Return the (x, y) coordinate for the center point of the cell that contains the specified text.  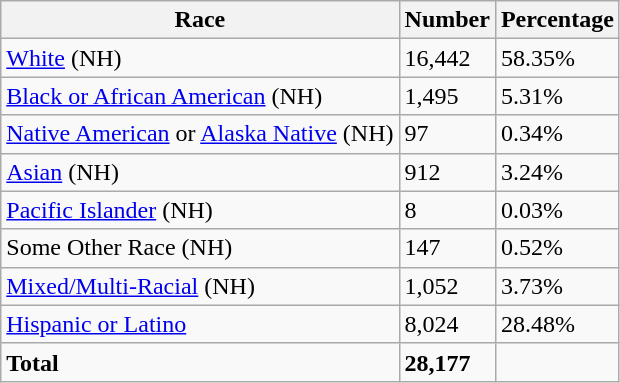
16,442 (447, 58)
912 (447, 172)
1,495 (447, 96)
Black or African American (NH) (200, 96)
Native American or Alaska Native (NH) (200, 134)
Mixed/Multi-Racial (NH) (200, 286)
58.35% (557, 58)
147 (447, 248)
3.73% (557, 286)
0.03% (557, 210)
8,024 (447, 324)
Percentage (557, 20)
Total (200, 362)
5.31% (557, 96)
Pacific Islander (NH) (200, 210)
Race (200, 20)
28,177 (447, 362)
97 (447, 134)
28.48% (557, 324)
3.24% (557, 172)
1,052 (447, 286)
Number (447, 20)
White (NH) (200, 58)
0.52% (557, 248)
Hispanic or Latino (200, 324)
Asian (NH) (200, 172)
8 (447, 210)
Some Other Race (NH) (200, 248)
0.34% (557, 134)
